Capture the cell that displays the provided text and extract its [x, y] central coordinate. 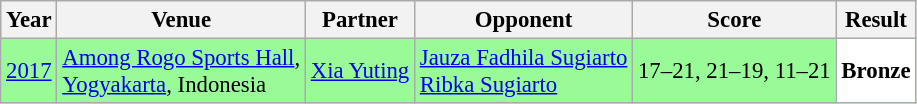
Year [29, 20]
Score [734, 20]
Venue [182, 20]
Xia Yuting [360, 72]
17–21, 21–19, 11–21 [734, 72]
Bronze [876, 72]
Among Rogo Sports Hall,Yogyakarta, Indonesia [182, 72]
Jauza Fadhila Sugiarto Ribka Sugiarto [524, 72]
Opponent [524, 20]
Partner [360, 20]
2017 [29, 72]
Result [876, 20]
